From the cell containing the given text, extract its center point as [x, y] coordinate. 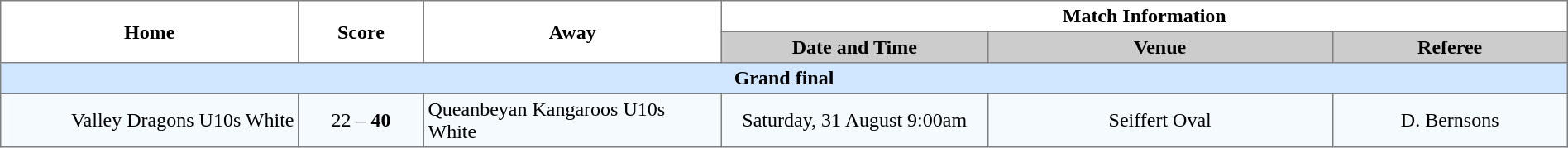
Queanbeyan Kangaroos U10s White [572, 120]
22 – 40 [361, 120]
D. Bernsons [1450, 120]
Valley Dragons U10s White [150, 120]
Match Information [1145, 17]
Venue [1159, 47]
Seiffert Oval [1159, 120]
Grand final [784, 79]
Away [572, 31]
Score [361, 31]
Date and Time [854, 47]
Saturday, 31 August 9:00am [854, 120]
Home [150, 31]
Referee [1450, 47]
